For the text-containing cell, return its midpoint in [x, y] coordinate format. 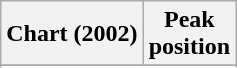
Peakposition [189, 34]
Chart (2002) [72, 34]
